From the cell containing the given text, extract its center point as (X, Y) coordinate. 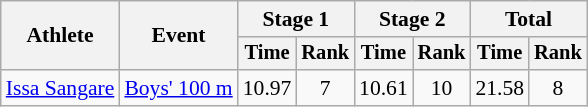
Stage 2 (412, 19)
10.61 (384, 88)
8 (558, 88)
7 (325, 88)
21.58 (500, 88)
Event (178, 36)
Total (528, 19)
Boys' 100 m (178, 88)
10 (442, 88)
Issa Sangare (60, 88)
Athlete (60, 36)
Stage 1 (296, 19)
10.97 (268, 88)
